Search for the cell housing the specified text and yield its (X, Y) center coordinate. 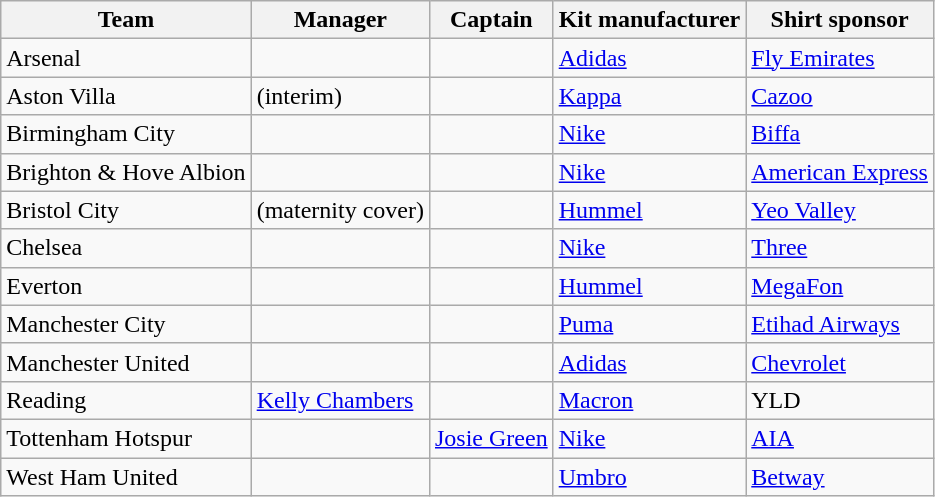
Captain (491, 20)
Macron (650, 400)
Arsenal (126, 58)
Chelsea (126, 248)
(interim) (340, 96)
Manchester United (126, 362)
West Ham United (126, 477)
Tottenham Hotspur (126, 438)
Yeo Valley (840, 210)
Brighton & Hove Albion (126, 172)
AIA (840, 438)
Kappa (650, 96)
Three (840, 248)
American Express (840, 172)
Betway (840, 477)
Fly Emirates (840, 58)
Chevrolet (840, 362)
Reading (126, 400)
Everton (126, 286)
Manchester City (126, 324)
Manager (340, 20)
Aston Villa (126, 96)
Josie Green (491, 438)
Puma (650, 324)
Biffa (840, 134)
Bristol City (126, 210)
Umbro (650, 477)
(maternity cover) (340, 210)
Kit manufacturer (650, 20)
Team (126, 20)
YLD (840, 400)
Birmingham City (126, 134)
Shirt sponsor (840, 20)
Etihad Airways (840, 324)
MegaFon (840, 286)
Cazoo (840, 96)
Kelly Chambers (340, 400)
